Search for the cell housing the specified text and yield its [X, Y] center coordinate. 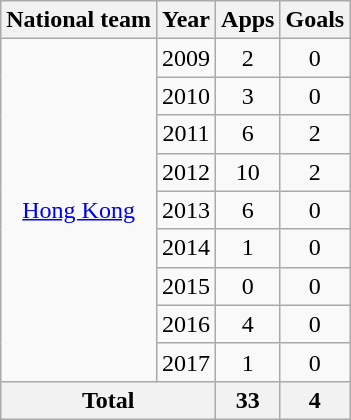
Total [108, 400]
Apps [248, 20]
Goals [315, 20]
33 [248, 400]
2014 [186, 248]
Year [186, 20]
2009 [186, 58]
2010 [186, 96]
2017 [186, 362]
Hong Kong [79, 210]
2016 [186, 324]
National team [79, 20]
10 [248, 172]
2011 [186, 134]
2012 [186, 172]
2013 [186, 210]
2015 [186, 286]
3 [248, 96]
